Capture the cell that displays the provided text and extract its [x, y] central coordinate. 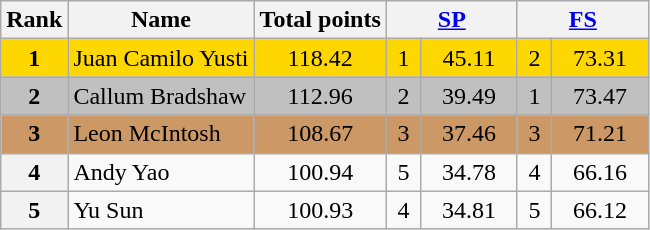
100.93 [320, 210]
Rank [34, 20]
Callum Bradshaw [161, 96]
Andy Yao [161, 172]
71.21 [600, 134]
39.49 [470, 96]
Total points [320, 20]
Leon McIntosh [161, 134]
45.11 [470, 58]
66.16 [600, 172]
100.94 [320, 172]
FS [582, 20]
108.67 [320, 134]
66.12 [600, 210]
Juan Camilo Yusti [161, 58]
SP [452, 20]
112.96 [320, 96]
Yu Sun [161, 210]
73.47 [600, 96]
73.31 [600, 58]
34.81 [470, 210]
118.42 [320, 58]
Name [161, 20]
34.78 [470, 172]
37.46 [470, 134]
